Return [X, Y] of the center of cell containing provided text 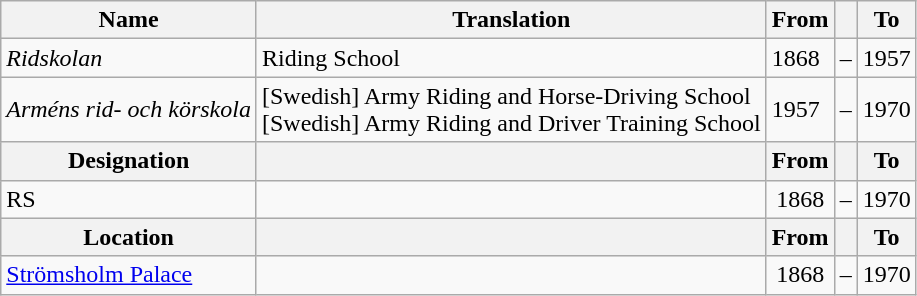
Name [129, 20]
Designation [129, 161]
Location [129, 237]
[Swedish] Army Riding and Horse-Driving School[Swedish] Army Riding and Driver Training School [511, 110]
Translation [511, 20]
Ridskolan [129, 58]
Strömsholm Palace [129, 275]
Riding School [511, 58]
RS [129, 199]
Arméns rid- och körskola [129, 110]
